Pinpoint the cell where the given text exists, returning its (X, Y) midpoint coordinate. 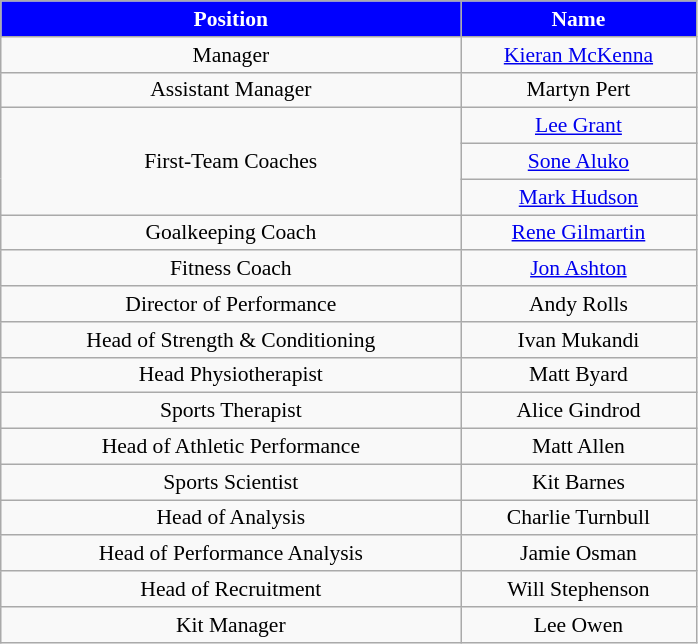
Martyn Pert (578, 90)
First-Team Coaches (231, 162)
Charlie Turnbull (578, 518)
Ivan Mukandi (578, 340)
Mark Hudson (578, 197)
Head of Performance Analysis (231, 554)
Sports Scientist (231, 482)
Matt Allen (578, 447)
Alice Gindrod (578, 411)
Manager (231, 55)
Andy Rolls (578, 304)
Jon Ashton (578, 269)
Kit Manager (231, 625)
Kieran McKenna (578, 55)
Head of Recruitment (231, 589)
Lee Grant (578, 126)
Head Physiotherapist (231, 375)
Director of Performance (231, 304)
Name (578, 19)
Sone Aluko (578, 162)
Fitness Coach (231, 269)
Will Stephenson (578, 589)
Head of Analysis (231, 518)
Head of Athletic Performance (231, 447)
Head of Strength & Conditioning (231, 340)
Lee Owen (578, 625)
Matt Byard (578, 375)
Sports Therapist (231, 411)
Goalkeeping Coach (231, 233)
Assistant Manager (231, 90)
Kit Barnes (578, 482)
Rene Gilmartin (578, 233)
Position (231, 19)
Jamie Osman (578, 554)
